Locate the cell with the specified text and output its [X, Y] center coordinate. 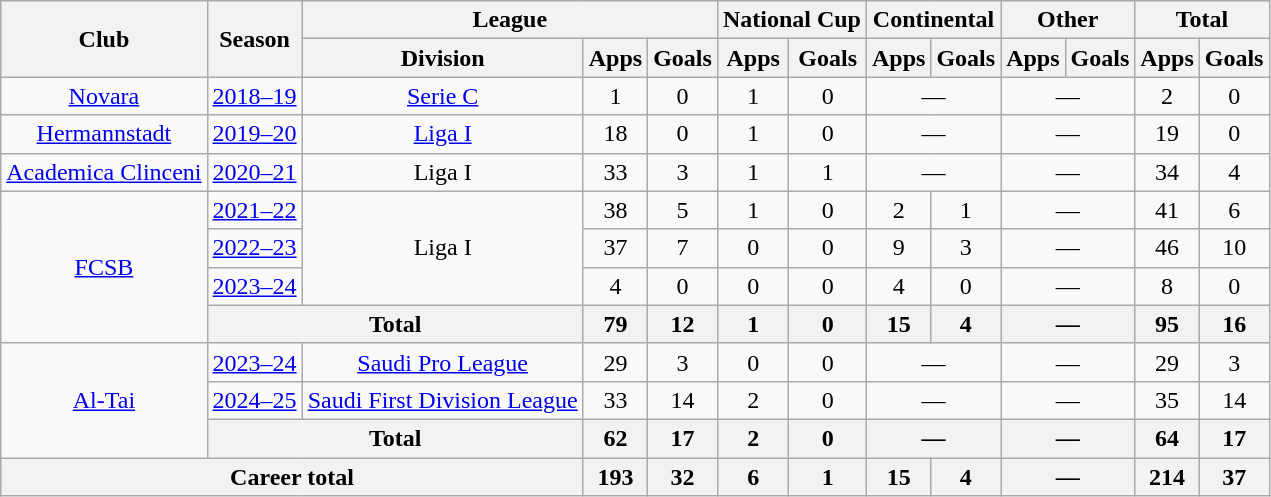
2020–21 [254, 172]
16 [1234, 324]
9 [898, 248]
12 [683, 324]
18 [615, 134]
Novara [104, 96]
32 [683, 477]
Season [254, 39]
FCSB [104, 267]
Saudi Pro League [442, 362]
34 [1167, 172]
95 [1167, 324]
38 [615, 210]
Other [1068, 20]
Academica Clinceni [104, 172]
Hermannstadt [104, 134]
7 [683, 248]
Continental [933, 20]
19 [1167, 134]
Club [104, 39]
2018–19 [254, 96]
214 [1167, 477]
Division [442, 58]
2022–23 [254, 248]
64 [1167, 438]
Al-Tai [104, 400]
10 [1234, 248]
Saudi First Division League [442, 400]
193 [615, 477]
62 [615, 438]
46 [1167, 248]
41 [1167, 210]
2024–25 [254, 400]
2021–22 [254, 210]
35 [1167, 400]
79 [615, 324]
5 [683, 210]
8 [1167, 286]
2019–20 [254, 134]
Career total [292, 477]
League [510, 20]
National Cup [792, 20]
Serie C [442, 96]
